From the cell containing the given text, extract its center point as [x, y] coordinate. 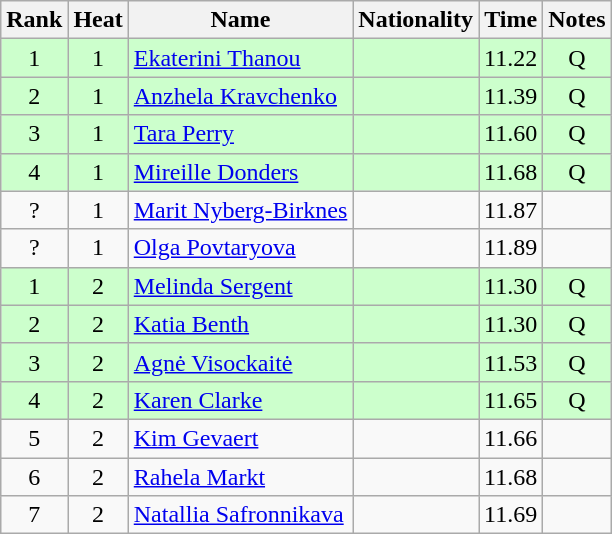
5 [34, 438]
11.53 [511, 362]
Melinda Sergent [240, 286]
11.89 [511, 248]
11.60 [511, 134]
Nationality [416, 20]
Tara Perry [240, 134]
Ekaterini Thanou [240, 58]
11.87 [511, 210]
Karen Clarke [240, 400]
Katia Benth [240, 324]
Notes [577, 20]
Kim Gevaert [240, 438]
Time [511, 20]
Rahela Markt [240, 477]
11.39 [511, 96]
11.22 [511, 58]
11.66 [511, 438]
Mireille Donders [240, 172]
Anzhela Kravchenko [240, 96]
Agnė Visockaitė [240, 362]
Olga Povtaryova [240, 248]
Name [240, 20]
6 [34, 477]
11.65 [511, 400]
Natallia Safronnikava [240, 515]
7 [34, 515]
Marit Nyberg-Birknes [240, 210]
Heat [98, 20]
Rank [34, 20]
11.69 [511, 515]
